Detect which cell encompasses the target text, then output its (X, Y) center coordinate. 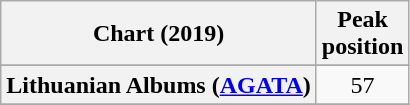
Lithuanian Albums (AGATA) (159, 85)
Chart (2019) (159, 34)
57 (362, 85)
Peakposition (362, 34)
